Return the (X, Y) coordinate for the center point of the cell that contains the specified text.  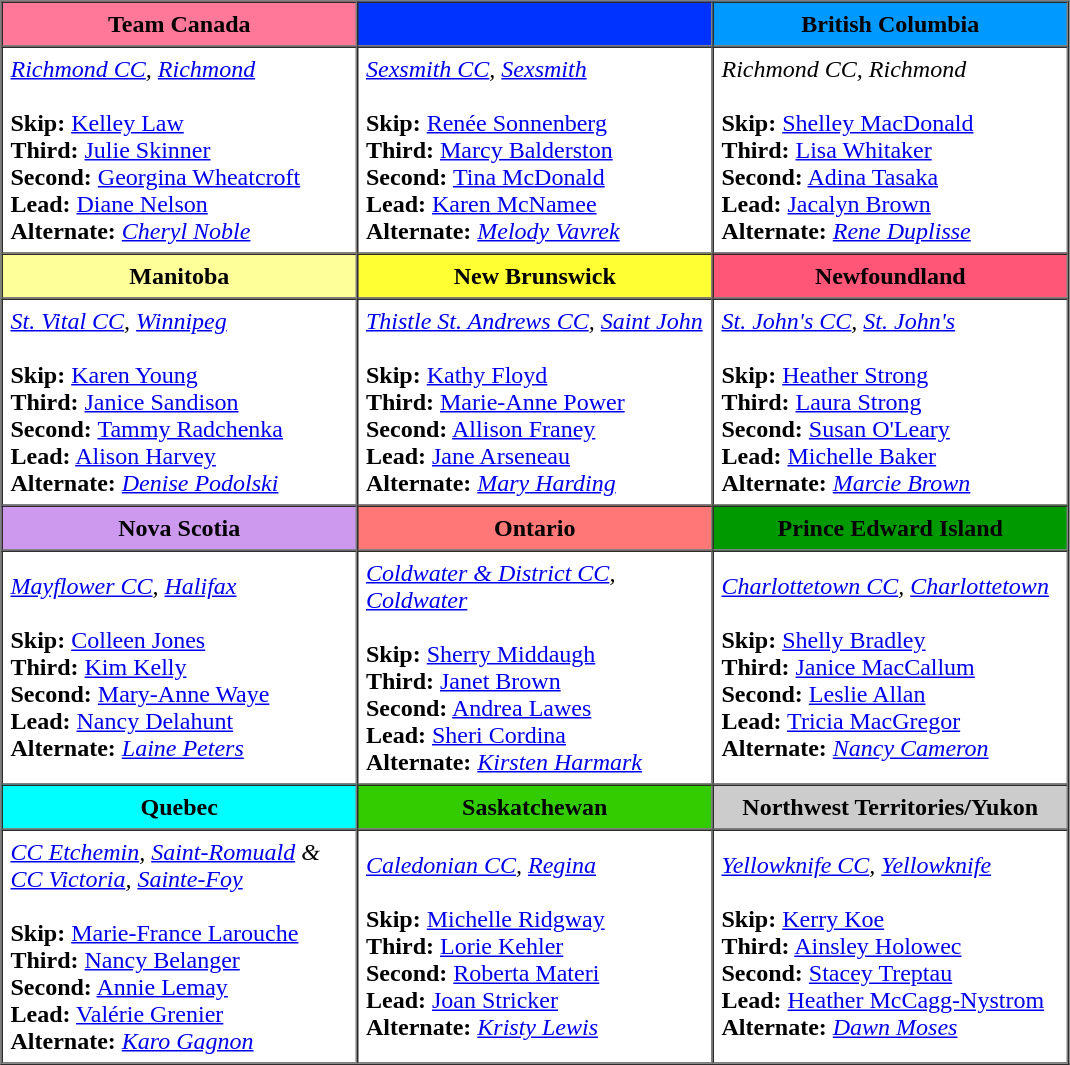
Richmond CC, RichmondSkip: Shelley MacDonald Third: Lisa Whitaker Second: Adina Tasaka Lead: Jacalyn Brown Alternate: Rene Duplisse (890, 150)
Yellowknife CC, YellowknifeSkip: Kerry Koe Third: Ainsley Holowec Second: Stacey Treptau Lead: Heather McCagg-Nystrom Alternate: Dawn Moses (890, 947)
Sexsmith CC, SexsmithSkip: Renée Sonnenberg Third: Marcy Balderston Second: Tina McDonald Lead: Karen McNamee Alternate: Melody Vavrek (535, 150)
Saskatchewan (535, 806)
British Columbia (890, 24)
Richmond CC, RichmondSkip: Kelley Law Third: Julie Skinner Second: Georgina Wheatcroft Lead: Diane Nelson Alternate: Cheryl Noble (180, 150)
Prince Edward Island (890, 528)
Coldwater & District CC, ColdwaterSkip: Sherry Middaugh Third: Janet Brown Second: Andrea Lawes Lead: Sheri Cordina Alternate: Kirsten Harmark (535, 667)
Newfoundland (890, 276)
Caledonian CC, ReginaSkip: Michelle Ridgway Third: Lorie Kehler Second: Roberta Materi Lead: Joan Stricker Alternate: Kristy Lewis (535, 947)
Nova Scotia (180, 528)
Thistle St. Andrews CC, Saint JohnSkip: Kathy Floyd Third: Marie-Anne Power Second: Allison Franey Lead: Jane Arseneau Alternate: Mary Harding (535, 402)
Mayflower CC, HalifaxSkip: Colleen Jones Third: Kim Kelly Second: Mary-Anne Waye Lead: Nancy Delahunt Alternate: Laine Peters (180, 667)
Charlottetown CC, CharlottetownSkip: Shelly Bradley Third: Janice MacCallum Second: Leslie Allan Lead: Tricia MacGregor Alternate: Nancy Cameron (890, 667)
St. John's CC, St. John'sSkip: Heather Strong Third: Laura Strong Second: Susan O'Leary Lead: Michelle Baker Alternate: Marcie Brown (890, 402)
New Brunswick (535, 276)
Northwest Territories/Yukon (890, 806)
Team Canada (180, 24)
Manitoba (180, 276)
Ontario (535, 528)
St. Vital CC, WinnipegSkip: Karen Young Third: Janice Sandison Second: Tammy Radchenka Lead: Alison Harvey Alternate: Denise Podolski (180, 402)
Quebec (180, 806)
